Scan for the cell matching the given text and deliver its (x, y) coordinate at center. 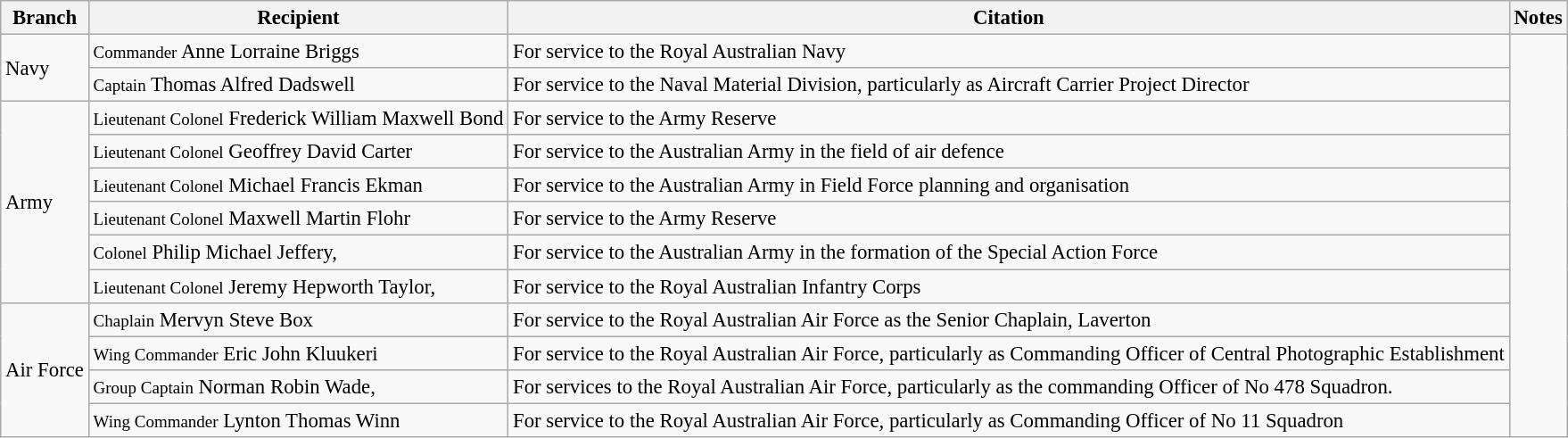
Recipient (298, 18)
Captain Thomas Alfred Dadswell (298, 85)
Navy (45, 68)
For service to the Australian Army in the field of air defence (1009, 152)
For services to the Royal Australian Air Force, particularly as the commanding Officer of No 478 Squadron. (1009, 386)
Wing Commander Lynton Thomas Winn (298, 420)
For service to the Royal Australian Infantry Corps (1009, 286)
Group Captain Norman Robin Wade, (298, 386)
Lieutenant Colonel Frederick William Maxwell Bond (298, 119)
Lieutenant Colonel Michael Francis Ekman (298, 186)
Army (45, 202)
Air Force (45, 369)
For service to the Royal Australian Air Force, particularly as Commanding Officer of No 11 Squadron (1009, 420)
For service to the Royal Australian Air Force as the Senior Chaplain, Laverton (1009, 319)
Commander Anne Lorraine Briggs (298, 52)
Citation (1009, 18)
For service to the Naval Material Division, particularly as Aircraft Carrier Project Director (1009, 85)
Lieutenant Colonel Jeremy Hepworth Taylor, (298, 286)
Wing Commander Eric John Kluukeri (298, 353)
Colonel Philip Michael Jeffery, (298, 252)
For service to the Royal Australian Air Force, particularly as Commanding Officer of Central Photographic Establishment (1009, 353)
For service to the Royal Australian Navy (1009, 52)
For service to the Australian Army in Field Force planning and organisation (1009, 186)
Notes (1538, 18)
Chaplain Mervyn Steve Box (298, 319)
Lieutenant Colonel Geoffrey David Carter (298, 152)
For service to the Australian Army in the formation of the Special Action Force (1009, 252)
Branch (45, 18)
Lieutenant Colonel Maxwell Martin Flohr (298, 219)
